Capture the cell that displays the provided text and extract its (x, y) central coordinate. 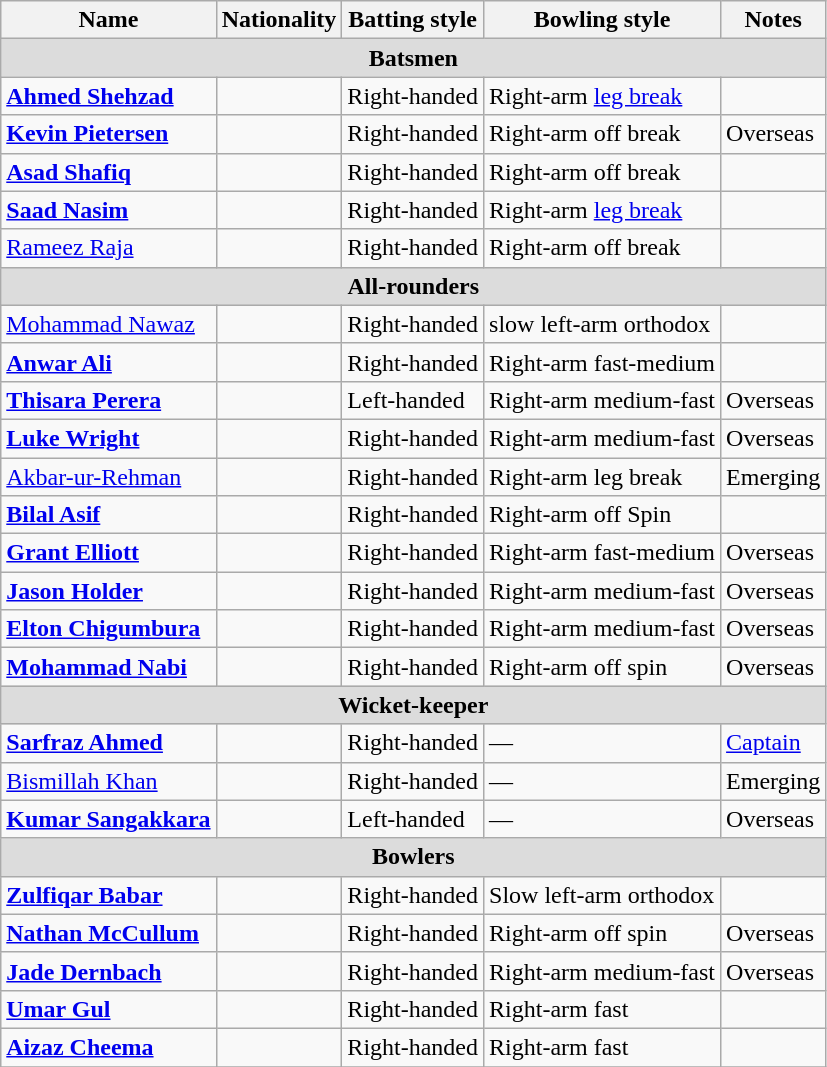
Jade Dernbach (108, 971)
Batsmen (414, 58)
Rameez Raja (108, 248)
Right-arm off Spin (602, 515)
Saad Nasim (108, 210)
Mohammad Nabi (108, 667)
Bismillah Khan (108, 781)
Batting style (413, 20)
Slow left-arm orthodox (602, 895)
Bowling style (602, 20)
Grant Elliott (108, 553)
Nationality (279, 20)
Kumar Sangakkara (108, 819)
Akbar-ur-Rehman (108, 477)
Bilal Asif (108, 515)
Luke Wright (108, 438)
Thisara Perera (108, 400)
slow left-arm orthodox (602, 324)
Jason Holder (108, 591)
Kevin Pietersen (108, 134)
All-rounders (414, 286)
Sarfraz Ahmed (108, 743)
Anwar Ali (108, 362)
Bowlers (414, 857)
Zulfiqar Babar (108, 895)
Elton Chigumbura (108, 629)
Notes (774, 20)
Wicket-keeper (414, 705)
Name (108, 20)
Captain (774, 743)
Ahmed Shehzad (108, 96)
Asad Shafiq (108, 172)
Aizaz Cheema (108, 1047)
Nathan McCullum (108, 933)
Mohammad Nawaz (108, 324)
Umar Gul (108, 1009)
